Search for the cell housing the specified text and yield its [x, y] center coordinate. 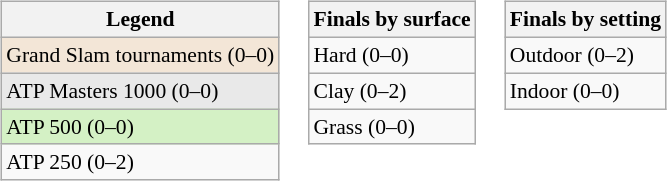
Outdoor (0–2) [586, 55]
Finals by surface [392, 20]
ATP 250 (0–2) [140, 162]
Clay (0–2) [392, 91]
Indoor (0–0) [586, 91]
Legend [140, 20]
Finals by setting [586, 20]
ATP 500 (0–0) [140, 127]
ATP Masters 1000 (0–0) [140, 91]
Grand Slam tournaments (0–0) [140, 55]
Hard (0–0) [392, 55]
Grass (0–0) [392, 127]
